Provide the (x, y) coordinate of the cell's center where the given text is located.  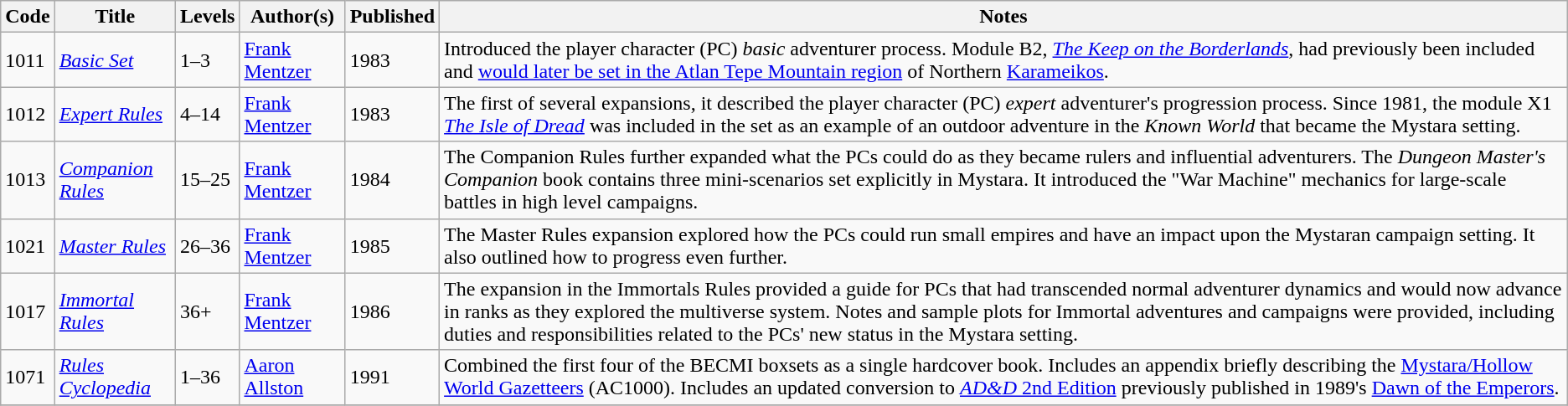
1011 (28, 60)
Basic Set (115, 60)
Published (392, 17)
Code (28, 17)
Immortal Rules (115, 311)
1071 (28, 377)
1021 (28, 246)
26–36 (208, 246)
1017 (28, 311)
1985 (392, 246)
Levels (208, 17)
Title (115, 17)
Author(s) (292, 17)
1991 (392, 377)
1–3 (208, 60)
Expert Rules (115, 114)
Notes (1003, 17)
36+ (208, 311)
Master Rules (115, 246)
Companion Rules (115, 180)
1013 (28, 180)
1012 (28, 114)
1984 (392, 180)
Aaron Allston (292, 377)
4–14 (208, 114)
1986 (392, 311)
1–36 (208, 377)
Rules Cyclopedia (115, 377)
15–25 (208, 180)
